Output the [x, y] coordinate of the center of the cell containing the given text.  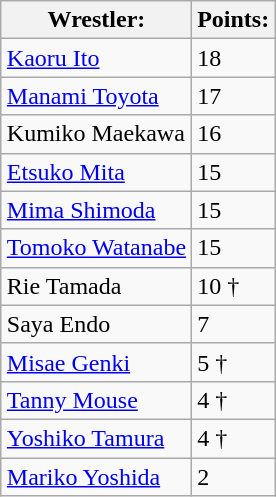
2 [234, 477]
Points: [234, 20]
7 [234, 324]
Yoshiko Tamura [96, 438]
Wrestler: [96, 20]
Saya Endo [96, 324]
Kaoru Ito [96, 58]
Mima Shimoda [96, 210]
Misae Genki [96, 362]
Tomoko Watanabe [96, 248]
Manami Toyota [96, 96]
Kumiko Maekawa [96, 134]
Mariko Yoshida [96, 477]
Rie Tamada [96, 286]
5 † [234, 362]
10 † [234, 286]
17 [234, 96]
Tanny Mouse [96, 400]
16 [234, 134]
18 [234, 58]
Etsuko Mita [96, 172]
